Capture the cell that displays the provided text and extract its (X, Y) central coordinate. 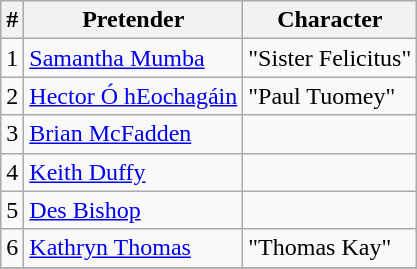
3 (12, 134)
4 (12, 172)
Character (330, 20)
Hector Ó hEochagáin (134, 96)
"Sister Felicitus" (330, 58)
Samantha Mumba (134, 58)
Keith Duffy (134, 172)
# (12, 20)
Kathryn Thomas (134, 248)
"Paul Tuomey" (330, 96)
6 (12, 248)
Des Bishop (134, 210)
1 (12, 58)
Pretender (134, 20)
Brian McFadden (134, 134)
"Thomas Kay" (330, 248)
5 (12, 210)
2 (12, 96)
